Determine the (X, Y) coordinate at the center of the cell enclosing the given text.  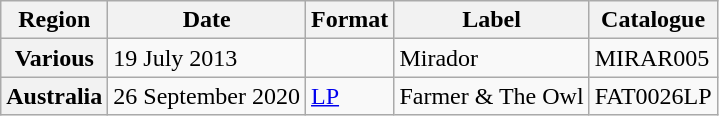
Various (54, 58)
Region (54, 20)
Farmer & The Owl (492, 96)
Catalogue (653, 20)
FAT0026LP (653, 96)
Date (207, 20)
Label (492, 20)
Australia (54, 96)
MIRAR005 (653, 58)
26 September 2020 (207, 96)
LP (350, 96)
Format (350, 20)
19 July 2013 (207, 58)
Mirador (492, 58)
